Identify which cell holds the provided text, then report its (X, Y) central coordinate. 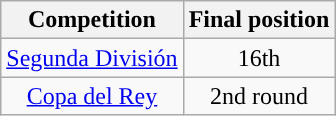
Final position (259, 20)
16th (259, 58)
2nd round (259, 96)
Competition (92, 20)
Segunda División (92, 58)
Copa del Rey (92, 96)
